Search for the cell housing the specified text and yield its [X, Y] center coordinate. 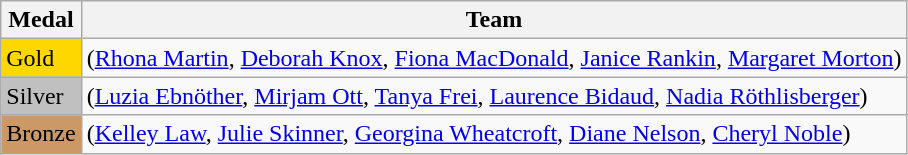
Gold [41, 58]
(Luzia Ebnöther, Mirjam Ott, Tanya Frei, Laurence Bidaud, Nadia Röthlisberger) [494, 96]
Silver [41, 96]
Bronze [41, 134]
Medal [41, 20]
(Rhona Martin, Deborah Knox, Fiona MacDonald, Janice Rankin, Margaret Morton) [494, 58]
(Kelley Law, Julie Skinner, Georgina Wheatcroft, Diane Nelson, Cheryl Noble) [494, 134]
Team [494, 20]
